Pinpoint the cell where the given text exists, returning its (x, y) midpoint coordinate. 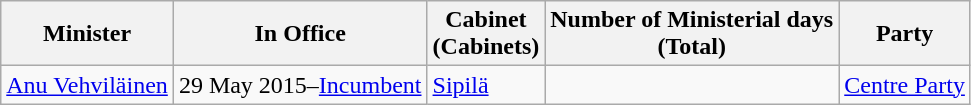
29 May 2015–Incumbent (300, 85)
Anu Vehviläinen (88, 85)
Minister (88, 34)
Cabinet(Cabinets) (486, 34)
Centre Party (905, 85)
Sipilä (486, 85)
Party (905, 34)
Number of Ministerial days (Total) (692, 34)
In Office (300, 34)
